Provide the [X, Y] coordinate of the cell's center where the given text is located.  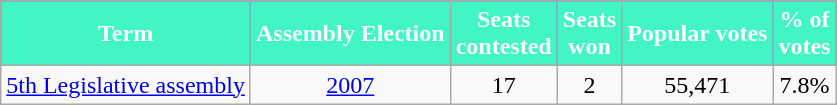
Term [126, 34]
Seatscontested [504, 34]
Popular votes [698, 34]
5th Legislative assembly [126, 85]
17 [504, 85]
7.8% [804, 85]
Seatswon [589, 34]
2007 [350, 85]
2 [589, 85]
% of votes [804, 34]
Assembly Election [350, 34]
55,471 [698, 85]
